Return (X, Y) of the center of cell containing provided text 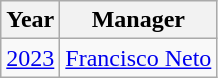
Year (30, 20)
Manager (138, 20)
Francisco Neto (138, 58)
2023 (30, 58)
